Identify which cell holds the provided text, then report its [X, Y] central coordinate. 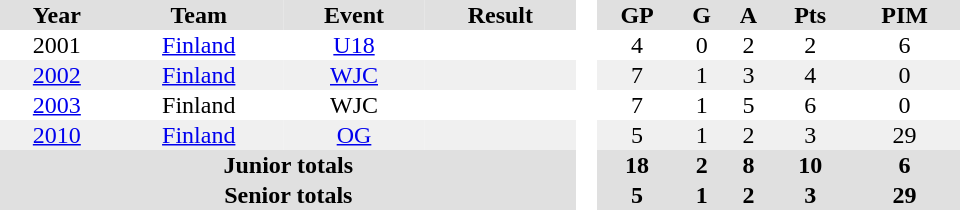
PIM [904, 15]
Pts [810, 15]
Junior totals [288, 165]
Year [57, 15]
2001 [57, 45]
18 [638, 165]
Team [199, 15]
G [702, 15]
Senior totals [288, 195]
10 [810, 165]
2010 [57, 135]
A [748, 15]
8 [748, 165]
OG [354, 135]
Event [354, 15]
U18 [354, 45]
2002 [57, 75]
2003 [57, 105]
GP [638, 15]
Result [500, 15]
